Pinpoint the cell where the given text exists, returning its [X, Y] midpoint coordinate. 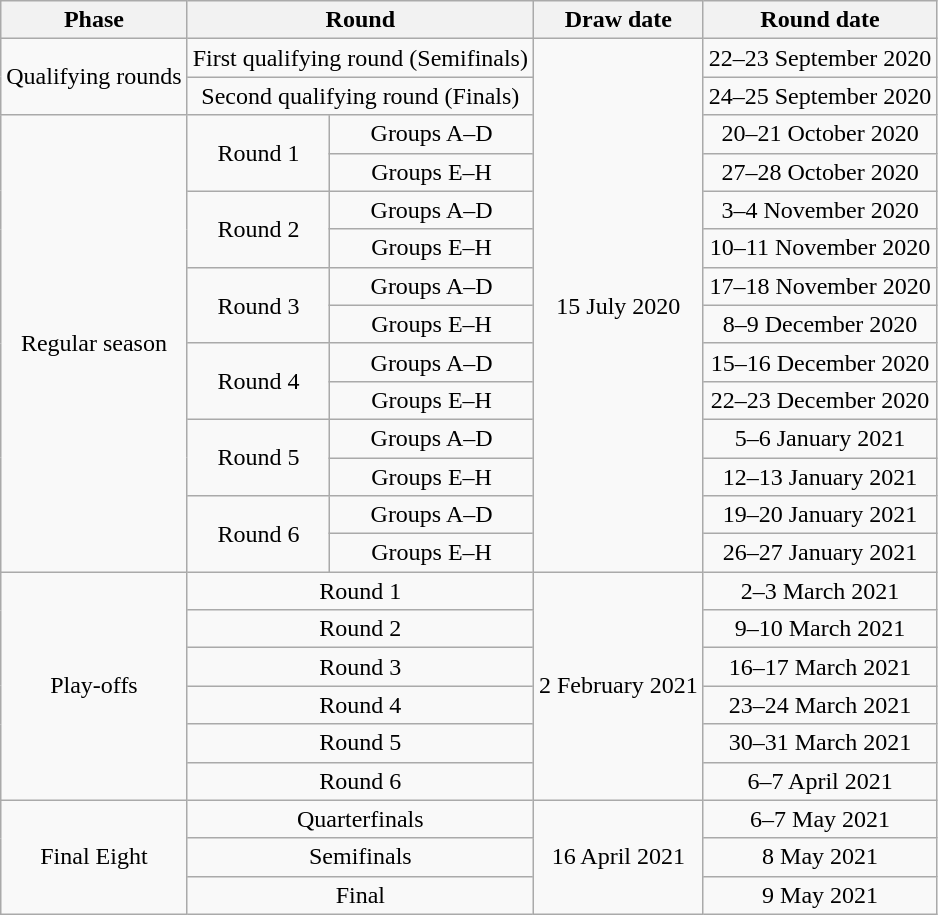
9–10 March 2021 [820, 629]
Draw date [618, 20]
22–23 December 2020 [820, 400]
Round [360, 20]
Phase [94, 20]
2 February 2021 [618, 686]
26–27 January 2021 [820, 553]
First qualifying round (Semifinals) [360, 58]
22–23 September 2020 [820, 58]
Qualifying rounds [94, 77]
2–3 March 2021 [820, 591]
19–20 January 2021 [820, 515]
Play-offs [94, 686]
6–7 April 2021 [820, 781]
9 May 2021 [820, 895]
Second qualifying round (Finals) [360, 96]
Quarterfinals [360, 819]
15–16 December 2020 [820, 362]
20–21 October 2020 [820, 134]
10–11 November 2020 [820, 248]
8–9 December 2020 [820, 324]
17–18 November 2020 [820, 286]
27–28 October 2020 [820, 172]
23–24 March 2021 [820, 705]
Final Eight [94, 857]
12–13 January 2021 [820, 477]
5–6 January 2021 [820, 438]
Regular season [94, 344]
Semifinals [360, 857]
8 May 2021 [820, 857]
15 July 2020 [618, 306]
16–17 March 2021 [820, 667]
30–31 March 2021 [820, 743]
24–25 September 2020 [820, 96]
6–7 May 2021 [820, 819]
Round date [820, 20]
16 April 2021 [618, 857]
Final [360, 895]
3–4 November 2020 [820, 210]
